Identify which cell holds the provided text, then report its [x, y] central coordinate. 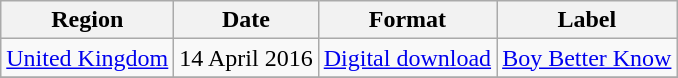
Format [407, 20]
14 April 2016 [246, 58]
Date [246, 20]
Boy Better Know [587, 58]
Region [88, 20]
Digital download [407, 58]
United Kingdom [88, 58]
Label [587, 20]
